Return the (x, y) coordinate for the center point of the cell that contains the specified text.  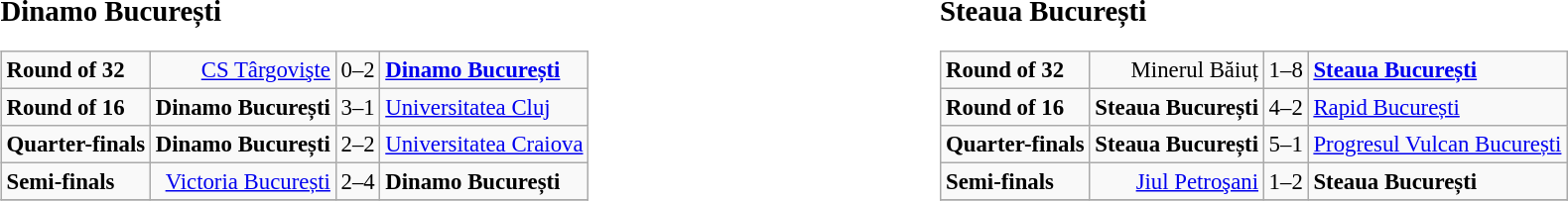
0–2 (357, 70)
Victoria București (242, 182)
1–8 (1286, 70)
2–4 (357, 182)
1–2 (1286, 182)
Universitatea Cluj (484, 108)
3–1 (357, 108)
4–2 (1286, 108)
2–2 (357, 145)
Rapid București (1437, 108)
Universitatea Craiova (484, 145)
Jiul Petroşani (1177, 182)
Progresul Vulcan București (1437, 145)
5–1 (1286, 145)
CS Târgovişte (242, 70)
Minerul Băiuț (1177, 70)
